From the cell containing the given text, extract its center point as (X, Y) coordinate. 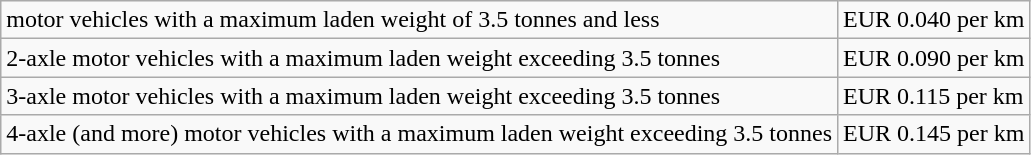
4-axle (and more) motor vehicles with a maximum laden weight exceeding 3.5 tonnes (420, 134)
3-axle motor vehicles with a maximum laden weight exceeding 3.5 tonnes (420, 96)
EUR 0.090 per km (934, 58)
2-axle motor vehicles with a maximum laden weight exceeding 3.5 tonnes (420, 58)
motor vehicles with a maximum laden weight of 3.5 tonnes and less (420, 20)
EUR 0.115 per km (934, 96)
EUR 0.040 per km (934, 20)
EUR 0.145 per km (934, 134)
